Scan for the cell matching the given text and deliver its (X, Y) coordinate at center. 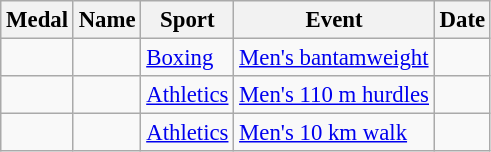
Date (462, 20)
Name (107, 20)
Men's bantamweight (334, 58)
Medal (38, 20)
Event (334, 20)
Men's 110 m hurdles (334, 95)
Men's 10 km walk (334, 133)
Boxing (188, 58)
Sport (188, 20)
